Extract the [x, y] coordinate from the center of the cell holding the provided text.  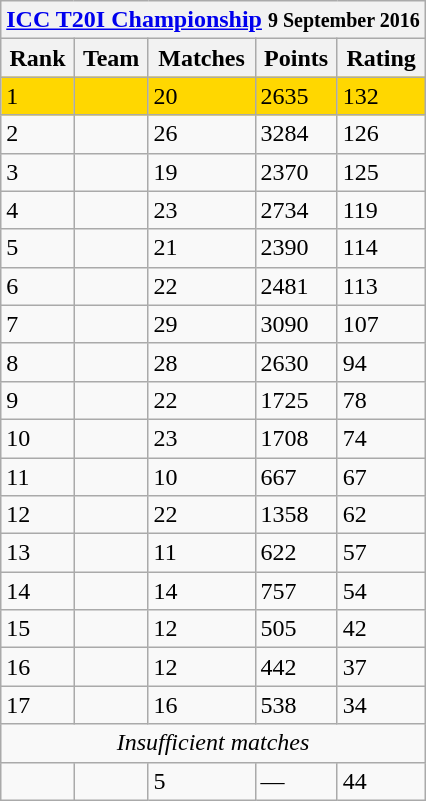
757 [296, 591]
15 [38, 629]
21 [202, 248]
2481 [296, 286]
2 [38, 134]
57 [381, 553]
3090 [296, 324]
1725 [296, 400]
3284 [296, 134]
2390 [296, 248]
Team [111, 58]
119 [381, 210]
622 [296, 553]
20 [202, 96]
113 [381, 286]
4 [38, 210]
126 [381, 134]
13 [38, 553]
107 [381, 324]
125 [381, 172]
505 [296, 629]
37 [381, 667]
— [296, 781]
2630 [296, 362]
42 [381, 629]
29 [202, 324]
78 [381, 400]
442 [296, 667]
1358 [296, 515]
34 [381, 705]
67 [381, 477]
54 [381, 591]
44 [381, 781]
9 [38, 400]
7 [38, 324]
8 [38, 362]
Matches [202, 58]
28 [202, 362]
Rank [38, 58]
94 [381, 362]
62 [381, 515]
1708 [296, 438]
1 [38, 96]
667 [296, 477]
2734 [296, 210]
26 [202, 134]
74 [381, 438]
2370 [296, 172]
19 [202, 172]
6 [38, 286]
ICC T20I Championship 9 September 2016 [213, 20]
132 [381, 96]
2635 [296, 96]
Insufficient matches [213, 743]
Rating [381, 58]
538 [296, 705]
17 [38, 705]
114 [381, 248]
Points [296, 58]
3 [38, 172]
